From the cell containing the given text, extract its center point as [X, Y] coordinate. 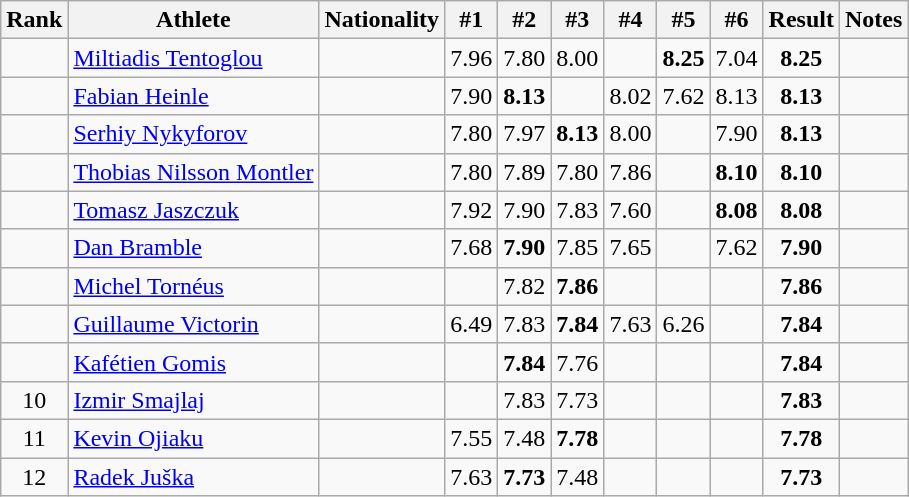
Result [801, 20]
Radek Juška [194, 477]
Rank [34, 20]
Izmir Smajlaj [194, 400]
#6 [736, 20]
7.82 [524, 286]
7.76 [578, 362]
7.85 [578, 248]
#2 [524, 20]
7.55 [472, 438]
Thobias Nilsson Montler [194, 172]
7.89 [524, 172]
7.60 [630, 210]
#5 [684, 20]
Serhiy Nykyforov [194, 134]
7.92 [472, 210]
8.02 [630, 96]
Kevin Ojiaku [194, 438]
Miltiadis Tentoglou [194, 58]
Michel Tornéus [194, 286]
7.65 [630, 248]
Tomasz Jaszczuk [194, 210]
7.96 [472, 58]
Notes [873, 20]
#4 [630, 20]
Guillaume Victorin [194, 324]
Nationality [382, 20]
6.26 [684, 324]
12 [34, 477]
10 [34, 400]
7.68 [472, 248]
6.49 [472, 324]
#1 [472, 20]
7.97 [524, 134]
11 [34, 438]
Fabian Heinle [194, 96]
7.04 [736, 58]
Kafétien Gomis [194, 362]
Dan Bramble [194, 248]
#3 [578, 20]
Athlete [194, 20]
